Identify which cell holds the provided text, then report its [x, y] central coordinate. 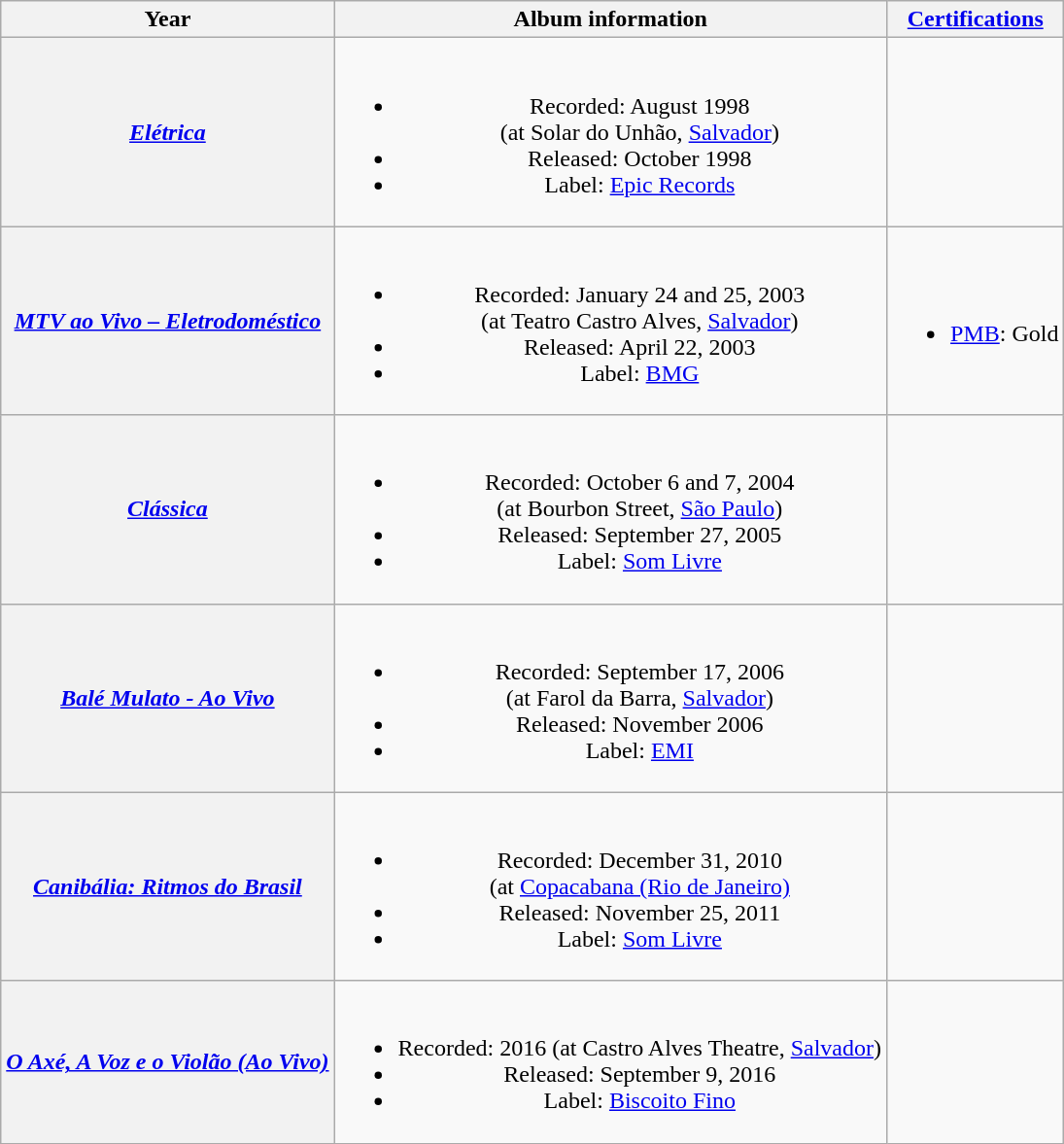
Clássica [167, 509]
Certifications [976, 19]
Recorded: 2016 (at Castro Alves Theatre, Salvador)Released: September 9, 2016Label: Biscoito Fino [610, 1061]
Recorded: December 31, 2010 (at Copacabana (Rio de Janeiro)Released: November 25, 2011Label: Som Livre [610, 886]
Year [167, 19]
Elétrica [167, 132]
Canibália: Ritmos do Brasil [167, 886]
Recorded: January 24 and 25, 2003 (at Teatro Castro Alves, Salvador)Released: April 22, 2003Label: BMG [610, 321]
O Axé, A Voz e o Violão (Ao Vivo) [167, 1061]
Recorded: October 6 and 7, 2004 (at Bourbon Street, São Paulo)Released: September 27, 2005Label: Som Livre [610, 509]
MTV ao Vivo – Eletrodoméstico [167, 321]
Balé Mulato - Ao Vivo [167, 698]
Album information [610, 19]
PMB: Gold [976, 321]
Recorded: August 1998 (at Solar do Unhão, Salvador)Released: October 1998Label: Epic Records [610, 132]
Recorded: September 17, 2006 (at Farol da Barra, Salvador)Released: November 2006Label: EMI [610, 698]
